Pinpoint the cell where the given text exists, returning its [x, y] midpoint coordinate. 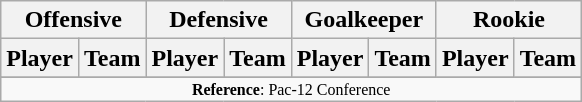
Goalkeeper [364, 20]
Rookie [508, 20]
Reference: Pac-12 Conference [292, 89]
Defensive [218, 20]
Offensive [74, 20]
